Search for the cell housing the specified text and yield its (x, y) center coordinate. 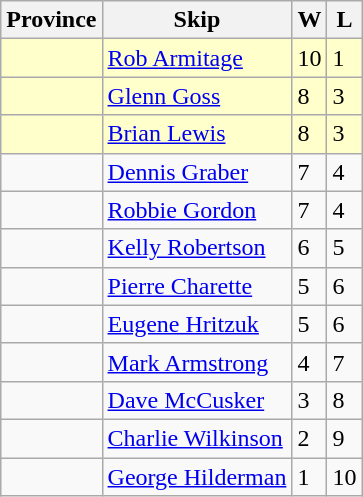
Kelly Robertson (197, 248)
Province (52, 20)
Mark Armstrong (197, 362)
Eugene Hritzuk (197, 324)
George Hilderman (197, 477)
W (310, 20)
Brian Lewis (197, 134)
9 (344, 438)
Robbie Gordon (197, 210)
Dennis Graber (197, 172)
Glenn Goss (197, 96)
Skip (197, 20)
Pierre Charette (197, 286)
L (344, 20)
Dave McCusker (197, 400)
2 (310, 438)
Charlie Wilkinson (197, 438)
Rob Armitage (197, 58)
